For the text-containing cell, return its midpoint in [x, y] coordinate format. 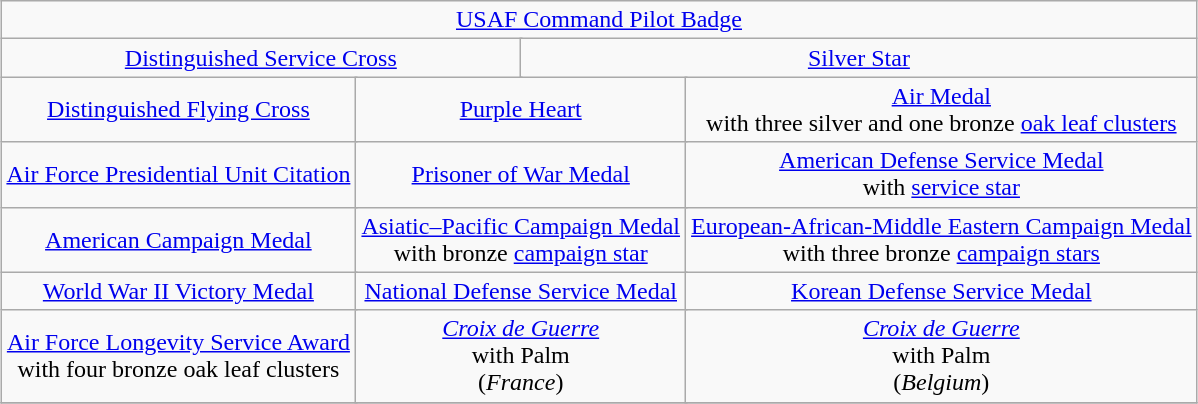
Distinguished Flying Cross [178, 110]
European-African-Middle Eastern Campaign Medalwith three bronze campaign stars [942, 240]
Air Medalwith three silver and one bronze oak leaf clusters [942, 110]
Silver Star [859, 58]
Croix de Guerrewith Palm(Belgium) [942, 356]
Korean Defense Service Medal [942, 291]
Croix de Guerrewith Palm(France) [521, 356]
Air Force Longevity Service Awardwith four bronze oak leaf clusters [178, 356]
Purple Heart [521, 110]
Distinguished Service Cross [261, 58]
World War II Victory Medal [178, 291]
Prisoner of War Medal [521, 174]
Air Force Presidential Unit Citation [178, 174]
American Campaign Medal [178, 240]
National Defense Service Medal [521, 291]
Asiatic–Pacific Campaign Medalwith bronze campaign star [521, 240]
American Defense Service Medalwith service star [942, 174]
USAF Command Pilot Badge [599, 20]
